Determine the (x, y) coordinate at the center of the cell enclosing the given text.  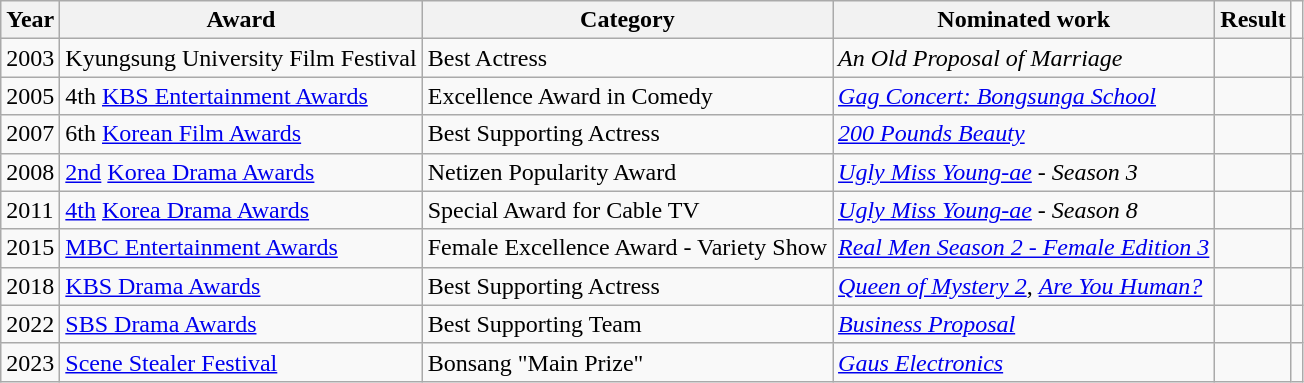
Award (241, 20)
Gag Concert: Bongsunga School (1024, 96)
2018 (30, 286)
KBS Drama Awards (241, 286)
Bonsang "Main Prize" (627, 362)
An Old Proposal of Marriage (1024, 58)
2022 (30, 324)
Gaus Electronics (1024, 362)
6th Korean Film Awards (241, 134)
Ugly Miss Young-ae - Season 3 (1024, 172)
2003 (30, 58)
2015 (30, 248)
2011 (30, 210)
Best Supporting Team (627, 324)
Nominated work (1024, 20)
Excellence Award in Comedy (627, 96)
Year (30, 20)
Scene Stealer Festival (241, 362)
4th Korea Drama Awards (241, 210)
Ugly Miss Young-ae - Season 8 (1024, 210)
Business Proposal (1024, 324)
Kyungsung University Film Festival (241, 58)
Real Men Season 2 - Female Edition 3 (1024, 248)
2007 (30, 134)
MBC Entertainment Awards (241, 248)
Netizen Popularity Award (627, 172)
Female Excellence Award - Variety Show (627, 248)
Queen of Mystery 2, Are You Human? (1024, 286)
4th KBS Entertainment Awards (241, 96)
Category (627, 20)
Special Award for Cable TV (627, 210)
2nd Korea Drama Awards (241, 172)
2023 (30, 362)
200 Pounds Beauty (1024, 134)
SBS Drama Awards (241, 324)
2008 (30, 172)
Result (1253, 20)
Best Actress (627, 58)
2005 (30, 96)
